Capture the cell that displays the provided text and extract its (x, y) central coordinate. 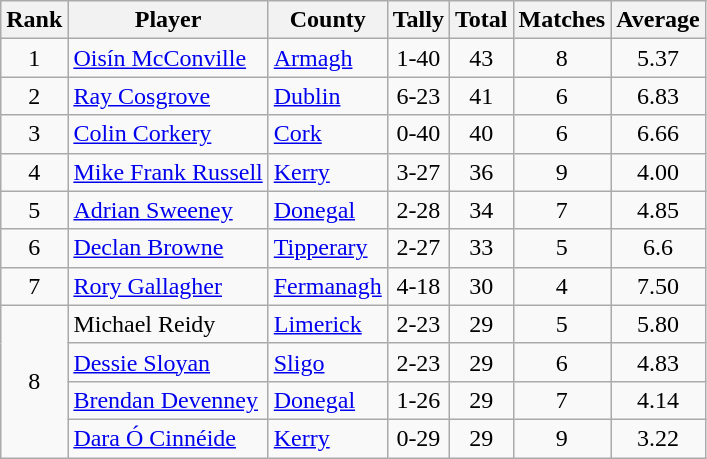
40 (481, 134)
1 (34, 58)
7.50 (658, 286)
Michael Reidy (168, 324)
2 (34, 96)
33 (481, 248)
3.22 (658, 438)
Sligo (328, 362)
0-29 (418, 438)
Fermanagh (328, 286)
Dublin (328, 96)
5.37 (658, 58)
3 (34, 134)
Limerick (328, 324)
Average (658, 20)
2-27 (418, 248)
4-18 (418, 286)
4.83 (658, 362)
Matches (562, 20)
Adrian Sweeney (168, 210)
6.83 (658, 96)
6.66 (658, 134)
Dessie Sloyan (168, 362)
6-23 (418, 96)
43 (481, 58)
5.80 (658, 324)
Cork (328, 134)
Tally (418, 20)
Mike Frank Russell (168, 172)
Total (481, 20)
34 (481, 210)
4.14 (658, 400)
3-27 (418, 172)
1-40 (418, 58)
Brendan Devenney (168, 400)
0-40 (418, 134)
Tipperary (328, 248)
County (328, 20)
Declan Browne (168, 248)
41 (481, 96)
Ray Cosgrove (168, 96)
6.6 (658, 248)
4.85 (658, 210)
Rank (34, 20)
Player (168, 20)
Colin Corkery (168, 134)
36 (481, 172)
Armagh (328, 58)
30 (481, 286)
Oisín McConville (168, 58)
1-26 (418, 400)
4.00 (658, 172)
2-28 (418, 210)
Dara Ó Cinnéide (168, 438)
Rory Gallagher (168, 286)
